Determine the [x, y] coordinate at the center of the cell enclosing the given text.  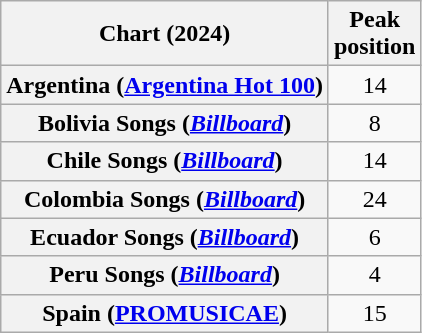
6 [374, 237]
15 [374, 313]
Bolivia Songs (Billboard) [165, 123]
Peru Songs (Billboard) [165, 275]
Ecuador Songs (Billboard) [165, 237]
Peakposition [374, 34]
Spain (PROMUSICAE) [165, 313]
Chart (2024) [165, 34]
8 [374, 123]
Argentina (Argentina Hot 100) [165, 85]
Colombia Songs (Billboard) [165, 199]
4 [374, 275]
24 [374, 199]
Chile Songs (Billboard) [165, 161]
